Return the (x, y) coordinate for the center point of the cell that contains the specified text.  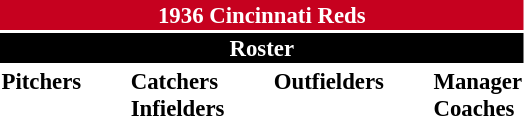
Roster (262, 48)
1936 Cincinnati Reds (262, 15)
